For the text-containing cell, return its midpoint in (x, y) coordinate format. 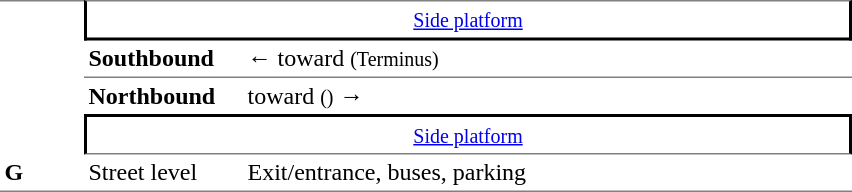
toward () → (548, 95)
G (42, 96)
Exit/entrance, buses, parking (548, 173)
Northbound (164, 95)
Street level (164, 173)
Southbound (164, 58)
← toward (Terminus) (548, 58)
